Determine the (x, y) coordinate at the center of the cell enclosing the given text.  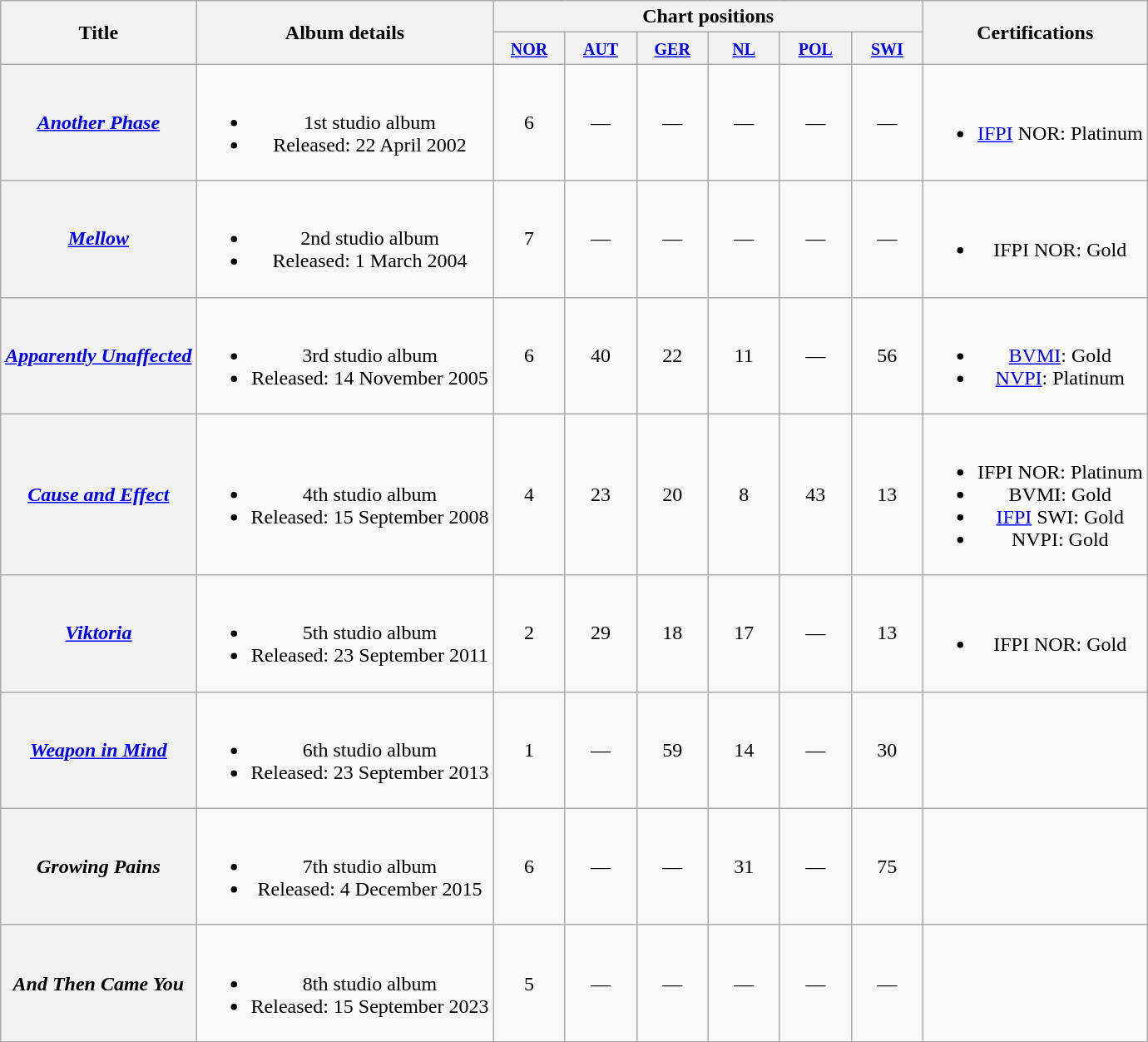
56 (887, 355)
29 (601, 633)
2 (529, 633)
40 (601, 355)
59 (672, 750)
17 (744, 633)
18 (672, 633)
SWI (887, 48)
NL (744, 48)
Growing Pains (98, 866)
Chart positions (708, 17)
4 (529, 494)
6th studio albumReleased: 23 September 2013 (344, 750)
AUT (601, 48)
30 (887, 750)
Weapon in Mind (98, 750)
1 (529, 750)
Certifications (1035, 32)
43 (815, 494)
7th studio albumReleased: 4 December 2015 (344, 866)
IFPI NOR: Platinum (1035, 122)
8th studio albumReleased: 15 September 2023 (344, 983)
And Then Came You (98, 983)
Album details (344, 32)
5 (529, 983)
GER (672, 48)
75 (887, 866)
Mellow (98, 239)
7 (529, 239)
BVMI: GoldNVPI: Platinum (1035, 355)
2nd studio albumReleased: 1 March 2004 (344, 239)
14 (744, 750)
5th studio albumReleased: 23 September 2011 (344, 633)
Apparently Unaffected (98, 355)
1st studio albumReleased: 22 April 2002 (344, 122)
31 (744, 866)
NOR (529, 48)
3rd studio albumReleased: 14 November 2005 (344, 355)
11 (744, 355)
23 (601, 494)
8 (744, 494)
Viktoria (98, 633)
IFPI NOR: PlatinumBVMI: GoldIFPI SWI: GoldNVPI: Gold (1035, 494)
Cause and Effect (98, 494)
POL (815, 48)
20 (672, 494)
Another Phase (98, 122)
22 (672, 355)
4th studio albumReleased: 15 September 2008 (344, 494)
Title (98, 32)
